Pinpoint the cell where the given text exists, returning its [X, Y] midpoint coordinate. 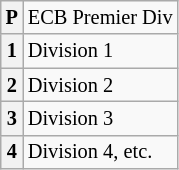
Division 2 [100, 85]
1 [12, 51]
2 [12, 85]
ECB Premier Div [100, 17]
P [12, 17]
3 [12, 118]
Division 4, etc. [100, 152]
4 [12, 152]
Division 1 [100, 51]
Division 3 [100, 118]
